From the cell containing the given text, extract its center point as [X, Y] coordinate. 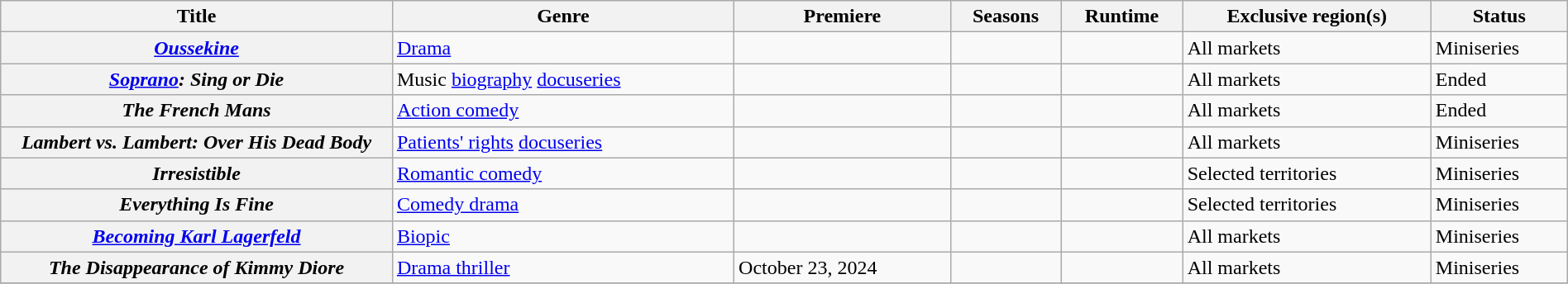
Comedy drama [562, 205]
Drama [562, 48]
Exclusive region(s) [1307, 17]
Title [197, 17]
Drama thriller [562, 267]
October 23, 2024 [843, 267]
Action comedy [562, 111]
Irresistible [197, 173]
Premiere [843, 17]
Music biography docuseries [562, 79]
Romantic comedy [562, 173]
Soprano: Sing or Die [197, 79]
Everything Is Fine [197, 205]
Lambert vs. Lambert: Over His Dead Body [197, 142]
Runtime [1121, 17]
The French Mans [197, 111]
Becoming Karl Lagerfeld [197, 236]
Oussekine [197, 48]
Biopic [562, 236]
Patients' rights docuseries [562, 142]
The Disappearance of Kimmy Diore [197, 267]
Status [1499, 17]
Seasons [1006, 17]
Genre [562, 17]
